For the text-containing cell, return its midpoint in (X, Y) coordinate format. 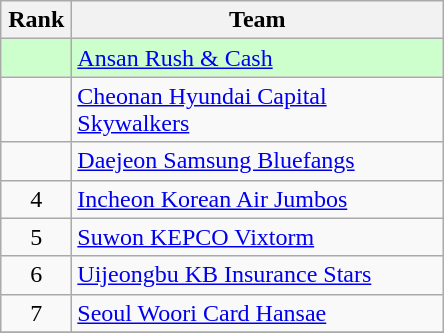
Cheonan Hyundai Capital Skywalkers (258, 110)
Uijeongbu KB Insurance Stars (258, 275)
6 (36, 275)
Suwon KEPCO Vixtorm (258, 237)
Team (258, 20)
Incheon Korean Air Jumbos (258, 199)
7 (36, 313)
4 (36, 199)
Rank (36, 20)
Seoul Woori Card Hansae (258, 313)
5 (36, 237)
Ansan Rush & Cash (258, 58)
Daejeon Samsung Bluefangs (258, 161)
